For the text-containing cell, return its midpoint in (x, y) coordinate format. 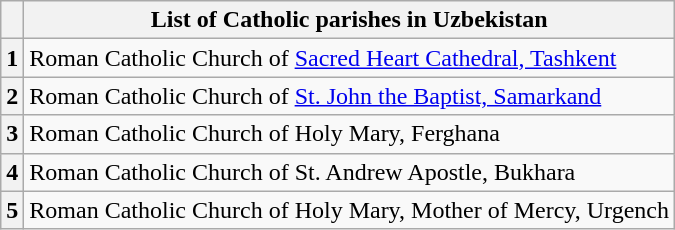
Roman Catholic Church of St. John the Baptist, Samarkand (350, 96)
Roman Catholic Church of St. Andrew Apostle, Bukhara (350, 172)
2 (12, 96)
List of Catholic parishes in Uzbekistan (350, 20)
Roman Catholic Church of Sacred Heart Cathedral, Tashkent (350, 58)
Roman Catholic Church of Holy Mary, Ferghana (350, 134)
1 (12, 58)
3 (12, 134)
5 (12, 210)
4 (12, 172)
Roman Catholic Church of Holy Mary, Mother of Mercy, Urgench (350, 210)
